Provide the (x, y) coordinate of the cell's center where the given text is located.  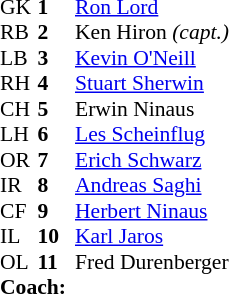
Les Scheinflug (152, 135)
LB (19, 58)
CF (19, 211)
OR (19, 160)
IR (19, 185)
10 (57, 237)
2 (57, 33)
Andreas Saghi (152, 185)
7 (57, 160)
Stuart Sherwin (152, 83)
OL (19, 262)
9 (57, 211)
Erich Schwarz (152, 160)
8 (57, 185)
RH (19, 83)
11 (57, 262)
5 (57, 109)
3 (57, 58)
6 (57, 135)
Erwin Ninaus (152, 109)
Kevin O'Neill (152, 58)
Herbert Ninaus (152, 211)
CH (19, 109)
Karl Jaros (152, 237)
Ken Hiron (capt.) (152, 33)
RB (19, 33)
LH (19, 135)
4 (57, 83)
Fred Durenberger (152, 262)
IL (19, 237)
